Provide the [X, Y] coordinate of the cell's center where the given text is located.  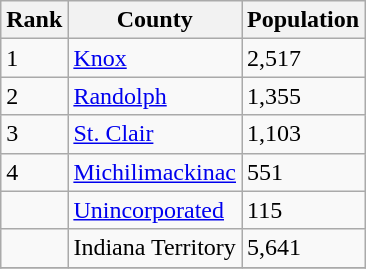
Randolph [155, 96]
Unincorporated [155, 210]
Indiana Territory [155, 248]
115 [304, 210]
Michilimackinac [155, 172]
2,517 [304, 58]
1 [34, 58]
Rank [34, 20]
Knox [155, 58]
1,103 [304, 134]
County [155, 20]
1,355 [304, 96]
3 [34, 134]
St. Clair [155, 134]
551 [304, 172]
2 [34, 96]
Population [304, 20]
4 [34, 172]
5,641 [304, 248]
